For the text-containing cell, return its midpoint in [X, Y] coordinate format. 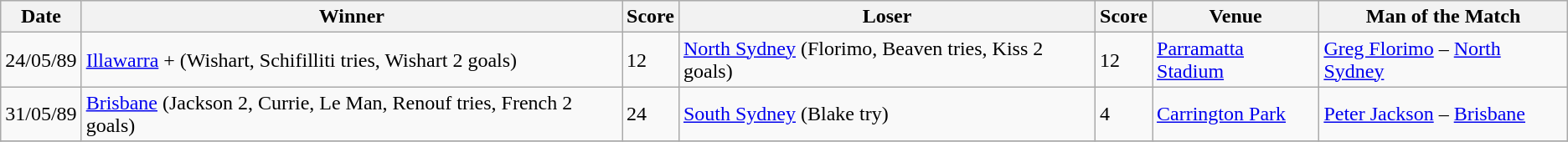
4 [1124, 114]
Carrington Park [1236, 114]
South Sydney (Blake try) [886, 114]
Greg Florimo – North Sydney [1443, 60]
Venue [1236, 17]
North Sydney (Florimo, Beaven tries, Kiss 2 goals) [886, 60]
Peter Jackson – Brisbane [1443, 114]
Loser [886, 17]
Illawarra + (Wishart, Schifilliti tries, Wishart 2 goals) [352, 60]
31/05/89 [41, 114]
Brisbane (Jackson 2, Currie, Le Man, Renouf tries, French 2 goals) [352, 114]
Man of the Match [1443, 17]
24 [651, 114]
Winner [352, 17]
24/05/89 [41, 60]
Parramatta Stadium [1236, 60]
Date [41, 17]
